Detect which cell encompasses the target text, then output its [x, y] center coordinate. 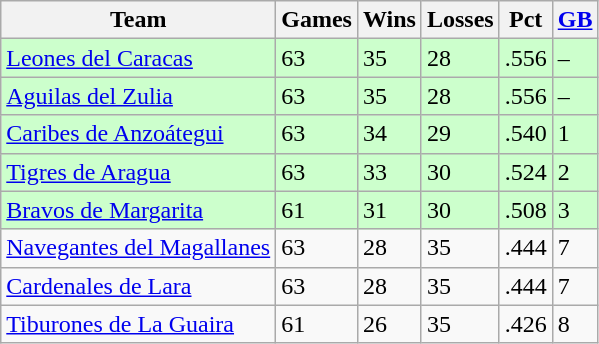
.426 [526, 324]
Wins [389, 20]
.508 [526, 210]
Team [138, 20]
3 [575, 210]
29 [460, 134]
Losses [460, 20]
Tigres de Aragua [138, 172]
2 [575, 172]
Caribes de Anzoátegui [138, 134]
1 [575, 134]
Leones del Caracas [138, 58]
8 [575, 324]
.524 [526, 172]
Navegantes del Magallanes [138, 248]
31 [389, 210]
Aguilas del Zulia [138, 96]
Cardenales de Lara [138, 286]
GB [575, 20]
.540 [526, 134]
Bravos de Margarita [138, 210]
Pct [526, 20]
33 [389, 172]
34 [389, 134]
Tiburones de La Guaira [138, 324]
26 [389, 324]
Games [317, 20]
